Scan for the cell matching the given text and deliver its [X, Y] coordinate at center. 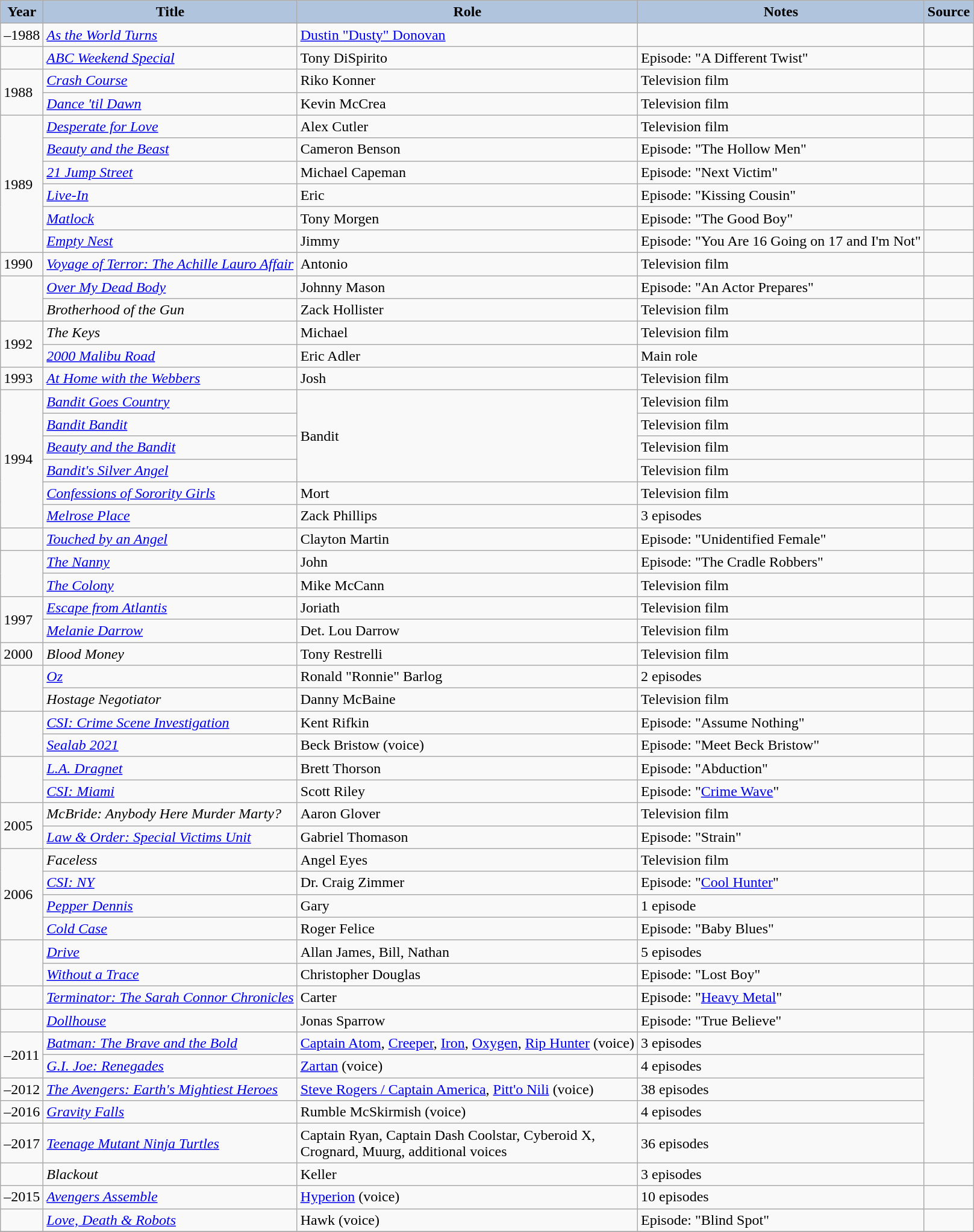
Clayton Martin [467, 539]
Episode: "Unidentified Female" [781, 539]
Zack Hollister [467, 310]
Episode: "Crime Wave" [781, 791]
Steve Rogers / Captain America, Pitt'o Nili (voice) [467, 1089]
Joriath [467, 608]
Without a Trace [170, 974]
Zack Phillips [467, 516]
The Nanny [170, 562]
Mike McCann [467, 585]
Michael [467, 333]
CSI: Crime Scene Investigation [170, 723]
Captain Atom, Creeper, Iron, Oxygen, Rip Hunter (voice) [467, 1044]
Eric [467, 195]
Desperate for Love [170, 126]
Live-In [170, 195]
Terminator: The Sarah Connor Chronicles [170, 997]
Scott Riley [467, 791]
Carter [467, 997]
Cold Case [170, 929]
Bandit Goes Country [170, 402]
5 episodes [781, 951]
As the World Turns [170, 35]
Dance 'til Dawn [170, 104]
The Colony [170, 585]
2000 [22, 653]
–1988 [22, 35]
ABC Weekend Special [170, 58]
–2017 [22, 1143]
Episode: "Abduction" [781, 768]
Brotherhood of the Gun [170, 310]
The Avengers: Earth's Mightiest Heroes [170, 1089]
Episode: "The Cradle Robbers" [781, 562]
Gabriel Thomason [467, 837]
Main role [781, 356]
Mort [467, 493]
Josh [467, 379]
Brett Thorson [467, 768]
Cameron Benson [467, 149]
Allan James, Bill, Nathan [467, 951]
Over My Dead Body [170, 287]
Sealab 2021 [170, 745]
Jonas Sparrow [467, 1021]
Beck Bristow (voice) [467, 745]
Kevin McCrea [467, 104]
2 episodes [781, 677]
Antonio [467, 264]
Teenage Mutant Ninja Turtles [170, 1143]
Pepper Dennis [170, 906]
–2011 [22, 1055]
Episode: "A Different Twist" [781, 58]
21 Jump Street [170, 172]
Crash Course [170, 81]
Beauty and the Beast [170, 149]
Rumble McSkirmish (voice) [467, 1112]
Episode: "The Good Boy" [781, 218]
Episode: "Baby Blues" [781, 929]
Episode: "The Hollow Men" [781, 149]
Episode: "Next Victim" [781, 172]
Tony DiSpirito [467, 58]
Blood Money [170, 653]
Jimmy [467, 241]
Dr. Craig Zimmer [467, 883]
Episode: "Strain" [781, 837]
Hostage Negotiator [170, 700]
Episode: "Kissing Cousin" [781, 195]
Kent Rifkin [467, 723]
2000 Malibu Road [170, 356]
John [467, 562]
Bandit Bandit [170, 425]
36 episodes [781, 1143]
Oz [170, 677]
Dustin "Dusty" Donovan [467, 35]
1988 [22, 92]
2006 [22, 894]
Aaron Glover [467, 814]
1989 [22, 184]
Ronald "Ronnie" Barlog [467, 677]
Escape from Atlantis [170, 608]
1990 [22, 264]
Role [467, 12]
Episode: "Lost Boy" [781, 974]
Hawk (voice) [467, 1220]
Voyage of Terror: The Achille Lauro Affair [170, 264]
Episode: "Blind Spot" [781, 1220]
Beauty and the Bandit [170, 447]
Johnny Mason [467, 287]
Tony Morgen [467, 218]
–2012 [22, 1089]
Captain Ryan, Captain Dash Coolstar, Cyberoid X,Crognard, Muurg, additional voices [467, 1143]
Michael Capeman [467, 172]
Episode: "Meet Beck Bristow" [781, 745]
Alex Cutler [467, 126]
1997 [22, 619]
The Keys [170, 333]
Eric Adler [467, 356]
Danny McBaine [467, 700]
Episode: "You Are 16 Going on 17 and I'm Not" [781, 241]
Confessions of Sorority Girls [170, 493]
Episode: "An Actor Prepares" [781, 287]
38 episodes [781, 1089]
Love, Death & Robots [170, 1220]
Episode: "Assume Nothing" [781, 723]
Episode: "True Believe" [781, 1021]
–2015 [22, 1197]
CSI: Miami [170, 791]
Zartan (voice) [467, 1066]
Drive [170, 951]
L.A. Dragnet [170, 768]
1994 [22, 459]
Law & Order: Special Victims Unit [170, 837]
Title [170, 12]
1992 [22, 344]
Christopher Douglas [467, 974]
Hyperion (voice) [467, 1197]
Batman: The Brave and the Bold [170, 1044]
1993 [22, 379]
Source [948, 12]
Riko Konner [467, 81]
G.I. Joe: Renegades [170, 1066]
McBride: Anybody Here Murder Marty? [170, 814]
1 episode [781, 906]
2005 [22, 826]
–2016 [22, 1112]
Year [22, 12]
Keller [467, 1174]
Roger Felice [467, 929]
At Home with the Webbers [170, 379]
Blackout [170, 1174]
Empty Nest [170, 241]
Dollhouse [170, 1021]
10 episodes [781, 1197]
CSI: NY [170, 883]
Det. Lou Darrow [467, 630]
Matlock [170, 218]
Bandit [467, 436]
Touched by an Angel [170, 539]
Faceless [170, 860]
Tony Restrelli [467, 653]
Angel Eyes [467, 860]
Notes [781, 12]
Melrose Place [170, 516]
Avengers Assemble [170, 1197]
Gravity Falls [170, 1112]
Episode: "Cool Hunter" [781, 883]
Bandit's Silver Angel [170, 470]
Melanie Darrow [170, 630]
Episode: "Heavy Metal" [781, 997]
Gary [467, 906]
